Find where the given text appears and provide that cell's center as (x, y) coordinate. 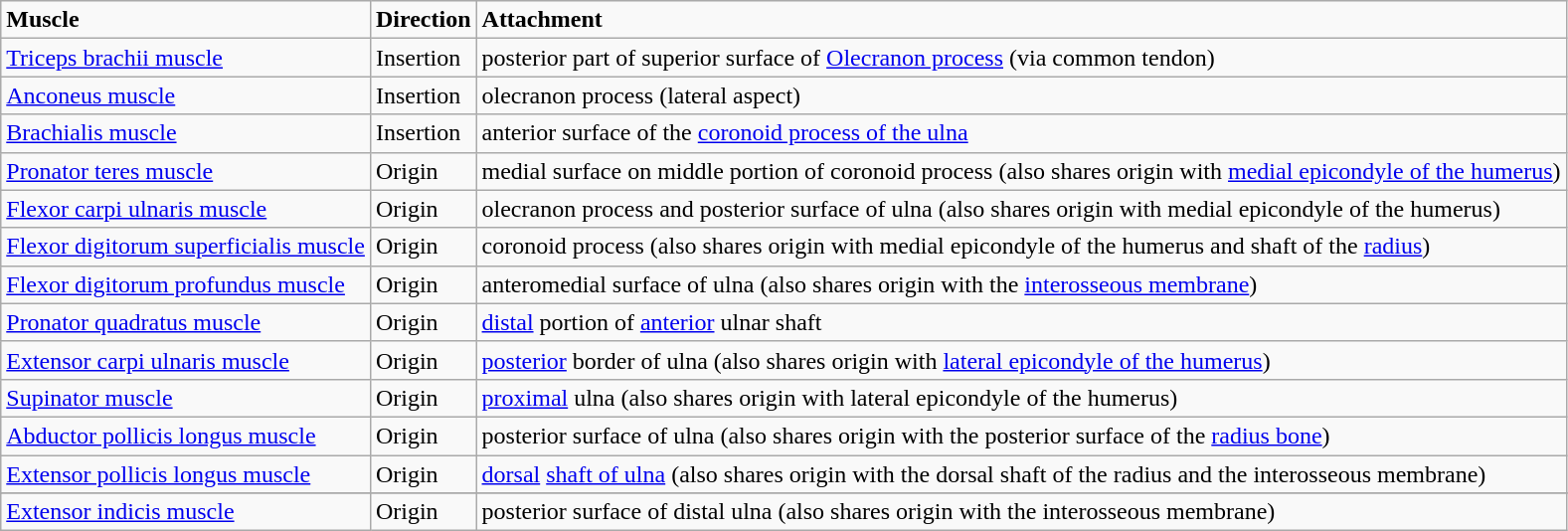
Flexor carpi ulnaris muscle (186, 209)
olecranon process (lateral aspect) (1021, 95)
Abductor pollicis longus muscle (186, 436)
posterior part of superior surface of Olecranon process (via common tendon) (1021, 58)
olecranon process and posterior surface of ulna (also shares origin with medial epicondyle of the humerus) (1021, 209)
Extensor pollicis longus muscle (186, 474)
Supinator muscle (186, 398)
proximal ulna (also shares origin with lateral epicondyle of the humerus) (1021, 398)
distal portion of anterior ulnar shaft (1021, 322)
Pronator teres muscle (186, 171)
Attachment (1021, 20)
Extensor carpi ulnaris muscle (186, 360)
Triceps brachii muscle (186, 58)
coronoid process (also shares origin with medial epicondyle of the humerus and shaft of the radius) (1021, 247)
Direction (424, 20)
medial surface on middle portion of coronoid process (also shares origin with medial epicondyle of the humerus) (1021, 171)
Flexor digitorum superficialis muscle (186, 247)
Brachialis muscle (186, 133)
Anconeus muscle (186, 95)
posterior surface of distal ulna (also shares origin with the interosseous membrane) (1021, 512)
Extensor indicis muscle (186, 512)
anterior surface of the coronoid process of the ulna (1021, 133)
anteromedial surface of ulna (also shares origin with the interosseous membrane) (1021, 284)
Muscle (186, 20)
dorsal shaft of ulna (also shares origin with the dorsal shaft of the radius and the interosseous membrane) (1021, 474)
posterior surface of ulna (also shares origin with the posterior surface of the radius bone) (1021, 436)
Flexor digitorum profundus muscle (186, 284)
posterior border of ulna (also shares origin with lateral epicondyle of the humerus) (1021, 360)
Pronator quadratus muscle (186, 322)
